Determine the (x, y) coordinate at the center of the cell enclosing the given text.  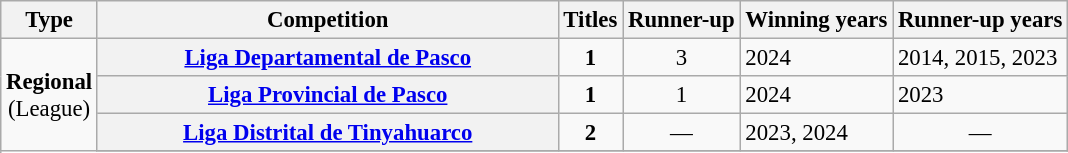
2014, 2015, 2023 (980, 58)
2 (590, 133)
Liga Distrital de Tinyahuarco (328, 133)
Winning years (816, 20)
Runner-up years (980, 20)
Liga Provincial de Pasco (328, 95)
3 (682, 58)
Runner-up (682, 20)
Liga Departamental de Pasco (328, 58)
Type (50, 20)
Competition (328, 20)
2023 (980, 95)
2023, 2024 (816, 133)
Regional(League) (50, 96)
Titles (590, 20)
